Output the (X, Y) coordinate of the center of the cell containing the given text.  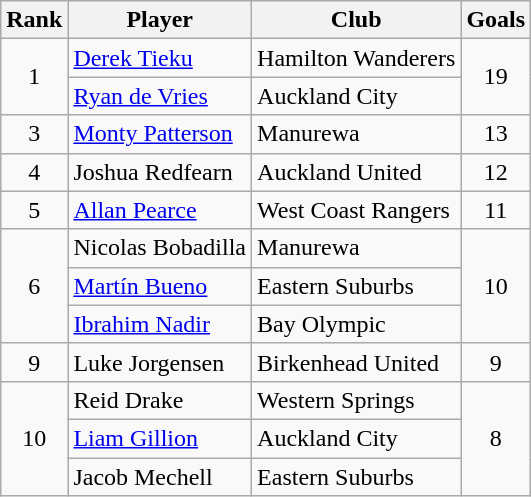
Birkenhead United (356, 362)
3 (34, 134)
8 (496, 438)
Western Springs (356, 400)
Hamilton Wanderers (356, 58)
11 (496, 210)
Monty Patterson (160, 134)
Martín Bueno (160, 286)
Ryan de Vries (160, 96)
13 (496, 134)
Allan Pearce (160, 210)
4 (34, 172)
Player (160, 20)
Joshua Redfearn (160, 172)
Bay Olympic (356, 324)
Club (356, 20)
Auckland United (356, 172)
Goals (496, 20)
6 (34, 286)
Luke Jorgensen (160, 362)
West Coast Rangers (356, 210)
Derek Tieku (160, 58)
12 (496, 172)
Ibrahim Nadir (160, 324)
Reid Drake (160, 400)
19 (496, 77)
1 (34, 77)
5 (34, 210)
Nicolas Bobadilla (160, 248)
Rank (34, 20)
Jacob Mechell (160, 477)
Liam Gillion (160, 438)
